Determine the (x, y) coordinate at the center of the cell enclosing the given text.  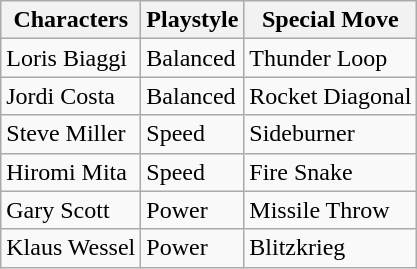
Special Move (330, 20)
Playstyle (192, 20)
Hiromi Mita (71, 172)
Steve Miller (71, 134)
Gary Scott (71, 210)
Blitzkrieg (330, 248)
Sideburner (330, 134)
Loris Biaggi (71, 58)
Klaus Wessel (71, 248)
Fire Snake (330, 172)
Thunder Loop (330, 58)
Jordi Costa (71, 96)
Rocket Diagonal (330, 96)
Characters (71, 20)
Missile Throw (330, 210)
